Find where the given text appears and provide that cell's center as [x, y] coordinate. 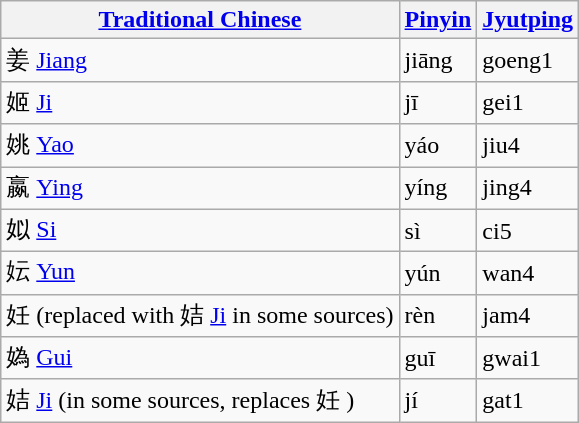
妘 Yun [200, 274]
yún [438, 274]
Traditional Chinese [200, 20]
jam4 [528, 316]
jiu4 [528, 146]
guī [438, 358]
jí [438, 400]
gat1 [528, 400]
姬 Ji [200, 102]
姚 Yao [200, 146]
yíng [438, 188]
gei1 [528, 102]
Jyutping [528, 20]
rèn [438, 316]
wan4 [528, 274]
妊 (replaced with 姞 Ji in some sources) [200, 316]
Pinyin [438, 20]
yáo [438, 146]
gwai1 [528, 358]
姜 Jiang [200, 60]
sì [438, 230]
goeng1 [528, 60]
嬴 Ying [200, 188]
jī [438, 102]
姞 Ji (in some sources, replaces 妊 ) [200, 400]
jiāng [438, 60]
ci5 [528, 230]
jing4 [528, 188]
姒 Si [200, 230]
媯 Gui [200, 358]
